Locate the cell with the specified text and output its [X, Y] center coordinate. 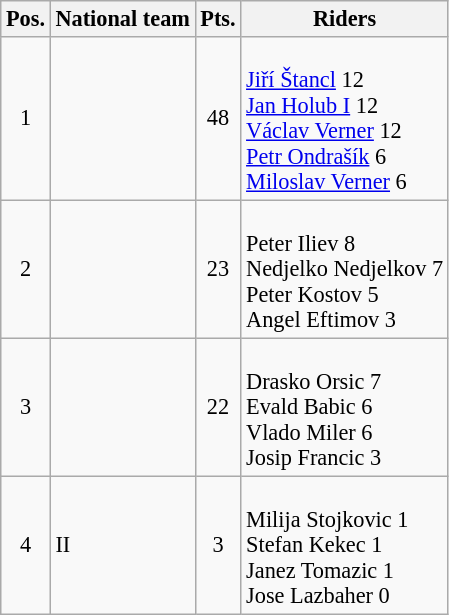
22 [218, 407]
II [122, 545]
Milija Stojkovic 1 Stefan Kekec 1 Janez Tomazic 1 Jose Lazbaher 0 [344, 545]
Drasko Orsic 7 Evald Babic 6 Vlado Miler 6 Josip Francic 3 [344, 407]
Riders [344, 19]
2 [26, 269]
Pts. [218, 19]
4 [26, 545]
1 [26, 118]
23 [218, 269]
National team [122, 19]
48 [218, 118]
Pos. [26, 19]
Peter Iliev 8 Nedjelko Nedjelkov 7 Peter Kostov 5 Angel Eftimov 3 [344, 269]
Jiří Štancl 12 Jan Holub I 12 Václav Verner 12 Petr Ondrašík 6 Miloslav Verner 6 [344, 118]
